From the cell containing the given text, extract its center point as [x, y] coordinate. 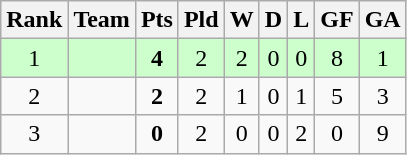
W [242, 20]
Pts [156, 20]
L [302, 20]
4 [156, 58]
9 [382, 134]
Pld [201, 20]
GA [382, 20]
Team [102, 20]
D [273, 20]
GF [337, 20]
8 [337, 58]
Rank [34, 20]
5 [337, 96]
